Capture the cell that displays the provided text and extract its [x, y] central coordinate. 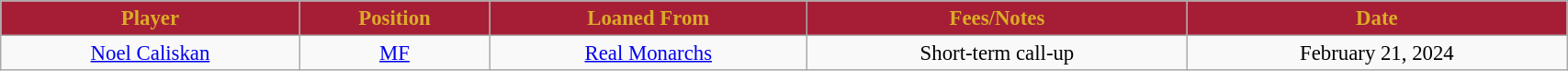
Date [1377, 18]
Fees/Notes [998, 18]
February 21, 2024 [1377, 53]
Noel Caliskan [151, 53]
Real Monarchs [649, 53]
Short-term call-up [998, 53]
Player [151, 18]
Position [395, 18]
Loaned From [649, 18]
MF [395, 53]
